Find where the given text appears and provide that cell's center as [x, y] coordinate. 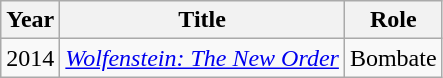
Bombate [393, 58]
Title [202, 20]
Year [30, 20]
Wolfenstein: The New Order [202, 58]
2014 [30, 58]
Role [393, 20]
